For the text-containing cell, return its midpoint in (X, Y) coordinate format. 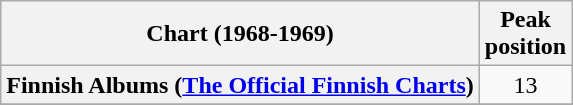
13 (525, 85)
Chart (1968-1969) (240, 34)
Finnish Albums (The Official Finnish Charts) (240, 85)
Peak position (525, 34)
